Detect which cell encompasses the target text, then output its [x, y] center coordinate. 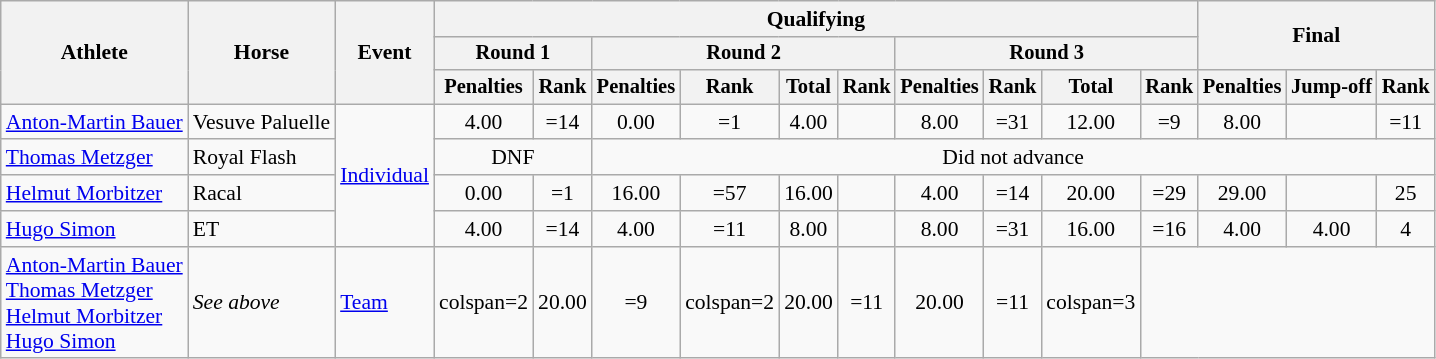
Anton-Martin BauerThomas MetzgerHelmut MorbitzerHugo Simon [94, 303]
ET [262, 229]
Racal [262, 193]
Jump-off [1332, 87]
DNF [513, 158]
Event [384, 52]
=29 [1169, 193]
Horse [262, 52]
Did not advance [1014, 158]
=16 [1169, 229]
Thomas Metzger [94, 158]
Round 2 [744, 54]
Team [384, 303]
Royal Flash [262, 158]
Vesuve Paluelle [262, 122]
Helmut Morbitzer [94, 193]
See above [262, 303]
=57 [730, 193]
29.00 [1242, 193]
Hugo Simon [94, 229]
Anton-Martin Bauer [94, 122]
Qualifying [816, 19]
4 [1406, 229]
Round 1 [513, 54]
12.00 [1090, 122]
25 [1406, 193]
Final [1316, 36]
colspan=3 [1090, 303]
Athlete [94, 52]
Individual [384, 175]
Round 3 [1046, 54]
